Extract the [x, y] coordinate from the center of the cell holding the provided text.  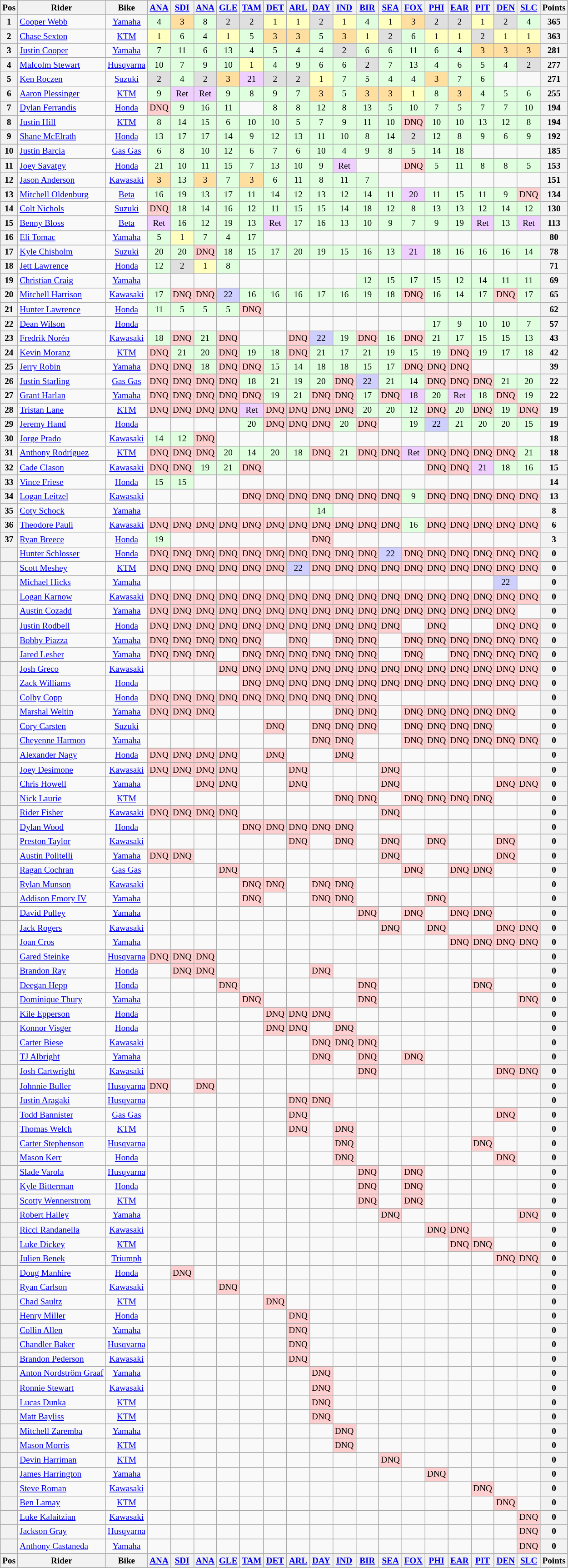
26 [9, 381]
24 [9, 353]
Grant Harlan [62, 396]
42 [554, 353]
Anthony Castaneda [62, 1546]
Jackson Gray [62, 1532]
Luke Kalaitzian [62, 1518]
Justin Hill [62, 123]
Benny Bloss [62, 223]
James Harrington [62, 1474]
Rider Fisher [62, 813]
Jared Lesher [62, 654]
Devin Harriman [62, 1460]
Joey Desimone [62, 770]
Anthony Rodríguez [62, 453]
Mitchell Harrison [62, 295]
Justin Starling [62, 381]
30 [9, 439]
151 [554, 180]
33 [9, 482]
78 [554, 252]
Justin Barcia [62, 151]
39 [554, 367]
71 [554, 266]
Brandon Pederson [62, 1359]
Julien Benek [62, 1258]
Scott Meshey [62, 569]
Chase Sexton [62, 36]
134 [554, 195]
Doug Manhire [62, 1273]
Kile Epperson [62, 1014]
185 [554, 151]
Bobby Piazza [62, 640]
365 [554, 22]
Ben Lamay [62, 1503]
Kevin Moranz [62, 353]
Shane McElrath [62, 137]
Zack Williams [62, 684]
Vince Friese [62, 482]
Malcolm Stewart [62, 65]
Justin Aragaki [62, 1100]
192 [554, 137]
Gared Steinke [62, 957]
Mason Morris [62, 1446]
113 [554, 223]
Matt Bayliss [62, 1417]
TJ Albright [62, 1057]
255 [554, 94]
Tristan Lane [62, 410]
Ricci Randanella [62, 1230]
153 [554, 166]
Lucas Dunka [62, 1403]
Christian Craig [62, 281]
Justin Cooper [62, 50]
23 [9, 338]
Jerry Robin [62, 367]
25 [9, 367]
Hunter Schlosser [62, 554]
Konnor Visger [62, 1029]
Alexander Nagy [62, 755]
Ronnie Stewart [62, 1388]
Nick Laurie [62, 799]
36 [9, 525]
Carter Biese [62, 1043]
281 [554, 50]
57 [554, 324]
Dominique Thury [62, 1000]
Cheyenne Harmon [62, 741]
Joan Cros [62, 942]
Rylan Munson [62, 885]
Coty Schock [62, 511]
Cooper Webb [62, 22]
Mitchell Oldenburg [62, 195]
29 [9, 424]
Josh Greco [62, 669]
34 [9, 496]
Joey Savatgy [62, 166]
Henry Miller [62, 1316]
Ragan Cochran [62, 870]
27 [9, 396]
Brandon Ray [62, 971]
Deegan Hepp [62, 985]
Chad Saultz [62, 1302]
Michael Hicks [62, 583]
Slade Varola [62, 1172]
Eli Tomac [62, 238]
Hunter Lawrence [62, 310]
David Pulley [62, 914]
Ryan Breece [62, 539]
Preston Taylor [62, 842]
Logan Karnow [62, 597]
Josh Cartwright [62, 1072]
Mason Kerr [62, 1158]
277 [554, 65]
Kyle Bitterman [62, 1187]
Robert Hailey [62, 1215]
Jeremy Hand [62, 424]
Dean Wilson [62, 324]
80 [554, 238]
Theodore Pauli [62, 525]
37 [9, 539]
Ken Roczen [62, 80]
Scotty Wennerstrom [62, 1201]
Luke Dickey [62, 1244]
35 [9, 511]
Mitchell Zaremba [62, 1431]
363 [554, 36]
Austin Cozadd [62, 611]
Marshal Weltin [62, 712]
Thomas Welch [62, 1129]
Chris Howell [62, 784]
Jack Rogers [62, 928]
Austin Politelli [62, 856]
65 [554, 295]
31 [9, 453]
Todd Bannister [62, 1115]
62 [554, 310]
Triumph [126, 1258]
Carter Stephenson [62, 1144]
Anton Nordström Graaf [62, 1373]
Jason Anderson [62, 180]
Jett Lawrence [62, 266]
43 [554, 338]
Dylan Ferrandis [62, 108]
Cade Clason [62, 468]
69 [554, 281]
Dylan Wood [62, 827]
Steve Roman [62, 1489]
Kyle Chisholm [62, 252]
Fredrik Norén [62, 338]
Jorge Prado [62, 439]
Johnnie Buller [62, 1086]
Logan Leitzel [62, 496]
Colt Nichols [62, 209]
28 [9, 410]
Cory Carsten [62, 727]
Collin Allen [62, 1330]
Colby Copp [62, 698]
271 [554, 80]
Chandler Baker [62, 1345]
32 [9, 468]
Aaron Plessinger [62, 94]
Justin Rodbell [62, 626]
Ryan Carlson [62, 1288]
130 [554, 209]
Addison Emory IV [62, 899]
